Identify which cell holds the provided text, then report its (X, Y) central coordinate. 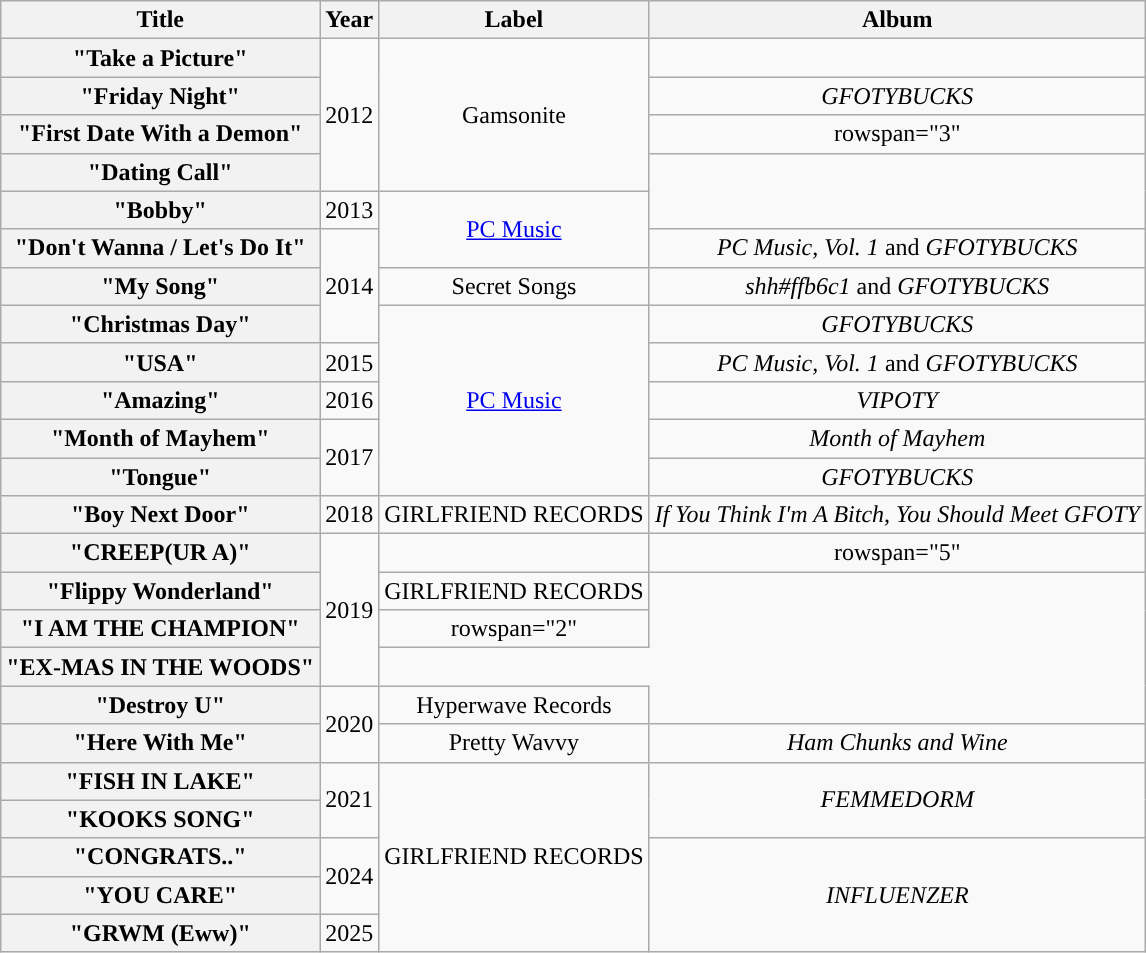
"Amazing" (160, 400)
"Dating Call" (160, 172)
2024 (350, 876)
2017 (350, 457)
2016 (350, 400)
"YOU CARE" (160, 895)
Label (514, 20)
"Boy Next Door" (160, 515)
If You Think I'm A Bitch, You Should Meet GFOTY (897, 515)
2021 (350, 800)
2025 (350, 933)
"FISH IN LAKE" (160, 781)
2013 (350, 210)
Month of Mayhem (897, 438)
rowspan="2" (514, 629)
INFLUENZER (897, 895)
"Flippy Wonderland" (160, 591)
"KOOKS SONG" (160, 819)
Gamsonite (514, 115)
Album (897, 20)
Title (160, 20)
"Here With Me" (160, 743)
shh#ffb6c1 and GFOTYBUCKS (897, 286)
Pretty Wavvy (514, 743)
"USA" (160, 362)
rowspan="5" (897, 553)
"CONGRATS.." (160, 857)
Hyperwave Records (514, 705)
Ham Chunks and Wine (897, 743)
"Don't Wanna / Let's Do It" (160, 248)
rowspan="3" (897, 134)
2014 (350, 286)
"Take a Picture" (160, 58)
2012 (350, 115)
"Month of Mayhem" (160, 438)
"Friday Night" (160, 96)
"Tongue" (160, 477)
"GRWM (Eww)" (160, 933)
"Christmas Day" (160, 324)
"First Date With a Demon" (160, 134)
"Bobby" (160, 210)
2015 (350, 362)
Secret Songs (514, 286)
"CREEP(UR A)" (160, 553)
"EX-MAS IN THE WOODS" (160, 667)
"Destroy U" (160, 705)
2018 (350, 515)
"I AM THE CHAMPION" (160, 629)
"My Song" (160, 286)
VIPOTY (897, 400)
FEMMEDORM (897, 800)
2019 (350, 610)
Year (350, 20)
2020 (350, 724)
